For the text-containing cell, return its midpoint in [X, Y] coordinate format. 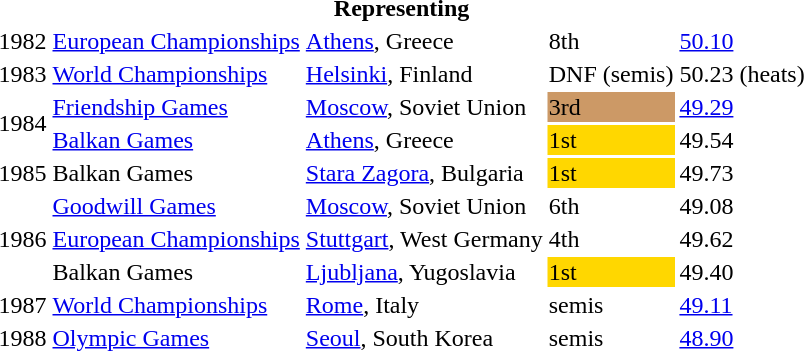
Goodwill Games [176, 206]
semis [611, 305]
DNF (semis) [611, 74]
Stara Zagora, Bulgaria [424, 173]
8th [611, 41]
Friendship Games [176, 107]
Rome, Italy [424, 305]
Ljubljana, Yugoslavia [424, 272]
3rd [611, 107]
Helsinki, Finland [424, 74]
6th [611, 206]
Stuttgart, West Germany [424, 239]
4th [611, 239]
